Provide the (X, Y) coordinate of the cell's center where the given text is located.  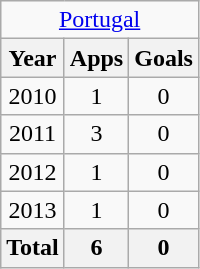
2012 (33, 172)
2013 (33, 210)
Portugal (100, 20)
Year (33, 58)
6 (96, 248)
3 (96, 134)
2011 (33, 134)
Total (33, 248)
Goals (164, 58)
Apps (96, 58)
2010 (33, 96)
